Provide the (X, Y) coordinate of the cell's center where the given text is located.  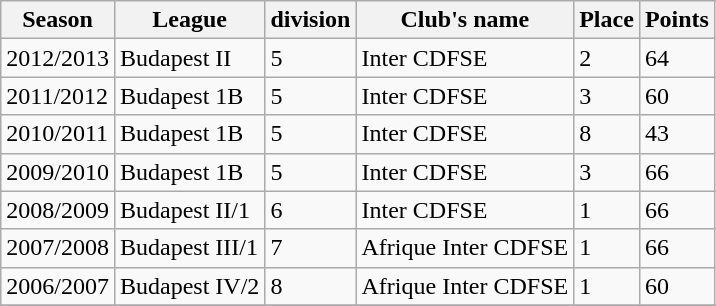
64 (676, 58)
2010/2011 (58, 134)
2012/2013 (58, 58)
Season (58, 20)
2 (607, 58)
Club's name (465, 20)
7 (310, 248)
2006/2007 (58, 286)
Budapest II/1 (189, 210)
2009/2010 (58, 172)
2008/2009 (58, 210)
division (310, 20)
6 (310, 210)
Budapest II (189, 58)
2011/2012 (58, 96)
League (189, 20)
Budapest IV/2 (189, 286)
Points (676, 20)
43 (676, 134)
Place (607, 20)
Budapest III/1 (189, 248)
2007/2008 (58, 248)
